Scan for the cell matching the given text and deliver its (x, y) coordinate at center. 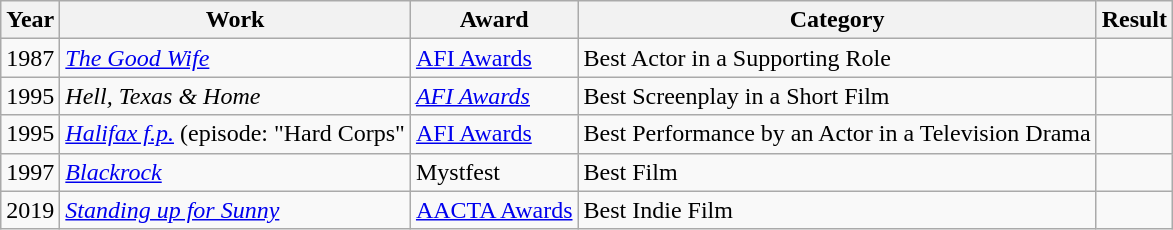
Work (236, 20)
Halifax f.p. (episode: "Hard Corps" (236, 134)
Hell, Texas & Home (236, 96)
AACTA Awards (494, 210)
Best Film (837, 172)
The Good Wife (236, 58)
Best Actor in a Supporting Role (837, 58)
Blackrock (236, 172)
2019 (30, 210)
1997 (30, 172)
Best Performance by an Actor in a Television Drama (837, 134)
Standing up for Sunny (236, 210)
1987 (30, 58)
Mystfest (494, 172)
Best Screenplay in a Short Film (837, 96)
Category (837, 20)
Result (1134, 20)
Award (494, 20)
Year (30, 20)
Best Indie Film (837, 210)
